Pinpoint the cell where the given text exists, returning its [X, Y] midpoint coordinate. 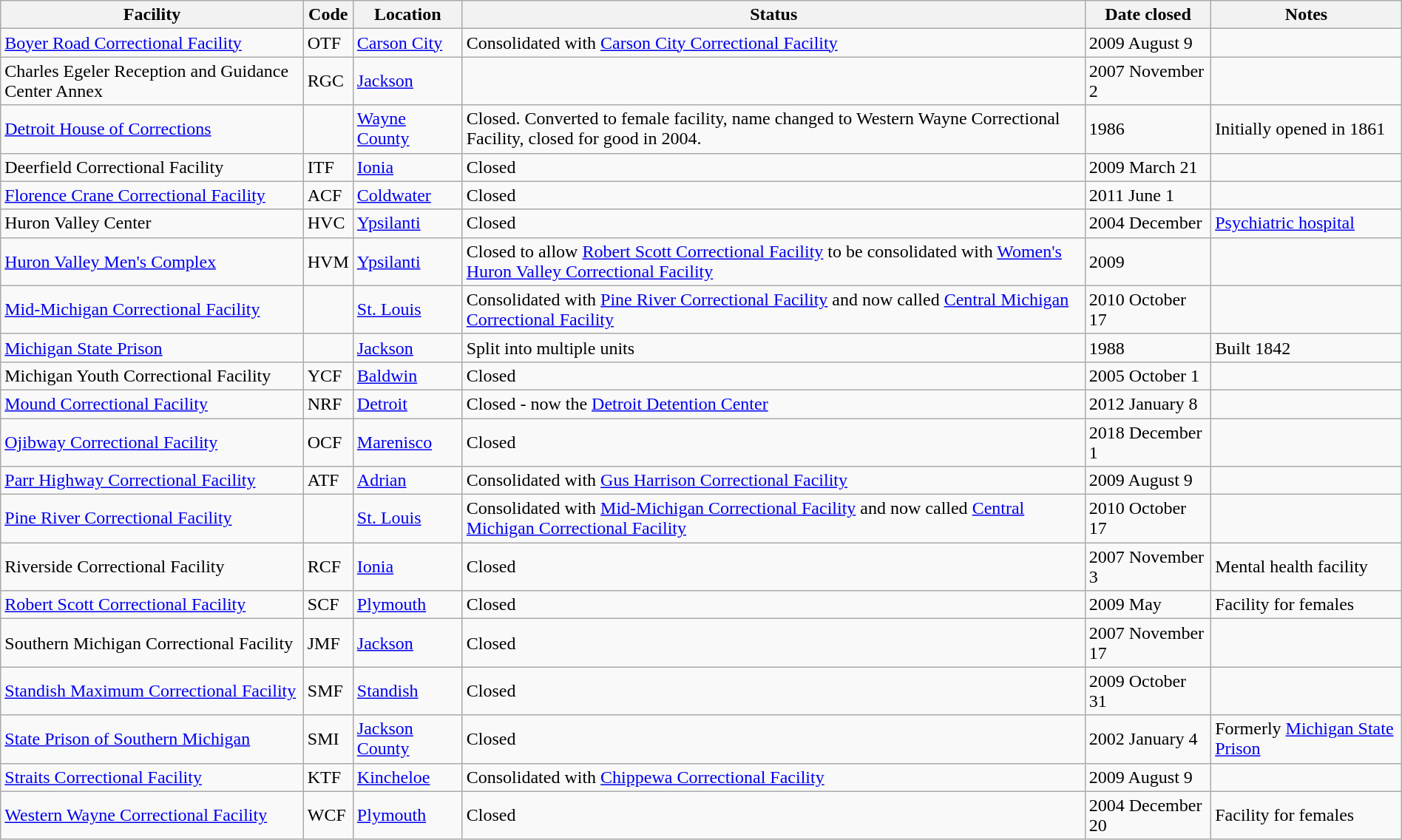
Robert Scott Correctional Facility [152, 605]
SCF [328, 605]
Carson City [407, 43]
Location [407, 15]
SMI [328, 739]
Built 1842 [1307, 348]
Western Wayne Correctional Facility [152, 815]
Southern Michigan Correctional Facility [152, 643]
Florence Crane Correctional Facility [152, 195]
Detroit House of Corrections [152, 129]
Charles Egeler Reception and Guidance Center Annex [152, 81]
Mid-Michigan Correctional Facility [152, 309]
Ojibway Correctional Facility [152, 442]
NRF [328, 404]
Coldwater [407, 195]
YCF [328, 376]
Jackson County [407, 739]
HVM [328, 262]
Mental health facility [1307, 566]
2012 January 8 [1148, 404]
2005 October 1 [1148, 376]
2011 June 1 [1148, 195]
Detroit [407, 404]
Straits Correctional Facility [152, 777]
Status [773, 15]
Consolidated with Mid-Michigan Correctional Facility and now called Central Michigan Correctional Facility [773, 519]
Wayne County [407, 129]
2004 December 20 [1148, 815]
SMF [328, 691]
Closed to allow Robert Scott Correctional Facility to be consolidated with Women's Huron Valley Correctional Facility [773, 262]
OCF [328, 442]
Mound Correctional Facility [152, 404]
Initially opened in 1861 [1307, 129]
2009 May [1148, 605]
RCF [328, 566]
Code [328, 15]
Notes [1307, 15]
Riverside Correctional Facility [152, 566]
2007 November 2 [1148, 81]
2004 December [1148, 223]
ITF [328, 167]
1988 [1148, 348]
RGC [328, 81]
Standish Maximum Correctional Facility [152, 691]
Deerfield Correctional Facility [152, 167]
Date closed [1148, 15]
ACF [328, 195]
JMF [328, 643]
Formerly Michigan State Prison [1307, 739]
Consolidated with Pine River Correctional Facility and now called Central Michigan Correctional Facility [773, 309]
HVC [328, 223]
Psychiatric hospital [1307, 223]
Consolidated with Chippewa Correctional Facility [773, 777]
Consolidated with Gus Harrison Correctional Facility [773, 481]
Michigan State Prison [152, 348]
2009 October 31 [1148, 691]
Huron Valley Men's Complex [152, 262]
2009 March 21 [1148, 167]
Pine River Correctional Facility [152, 519]
Facility [152, 15]
Parr Highway Correctional Facility [152, 481]
2018 December 1 [1148, 442]
Consolidated with Carson City Correctional Facility [773, 43]
OTF [328, 43]
Split into multiple units [773, 348]
State Prison of Southern Michigan [152, 739]
Marenisco [407, 442]
Michigan Youth Correctional Facility [152, 376]
Standish [407, 691]
Closed - now the Detroit Detention Center [773, 404]
Adrian [407, 481]
Kincheloe [407, 777]
KTF [328, 777]
Huron Valley Center [152, 223]
1986 [1148, 129]
2007 November 17 [1148, 643]
2007 November 3 [1148, 566]
2002 January 4 [1148, 739]
Boyer Road Correctional Facility [152, 43]
ATF [328, 481]
Baldwin [407, 376]
Closed. Converted to female facility, name changed to Western Wayne Correctional Facility, closed for good in 2004. [773, 129]
2009 [1148, 262]
WCF [328, 815]
